Return the [X, Y] coordinate for the center point of the cell that contains the specified text.  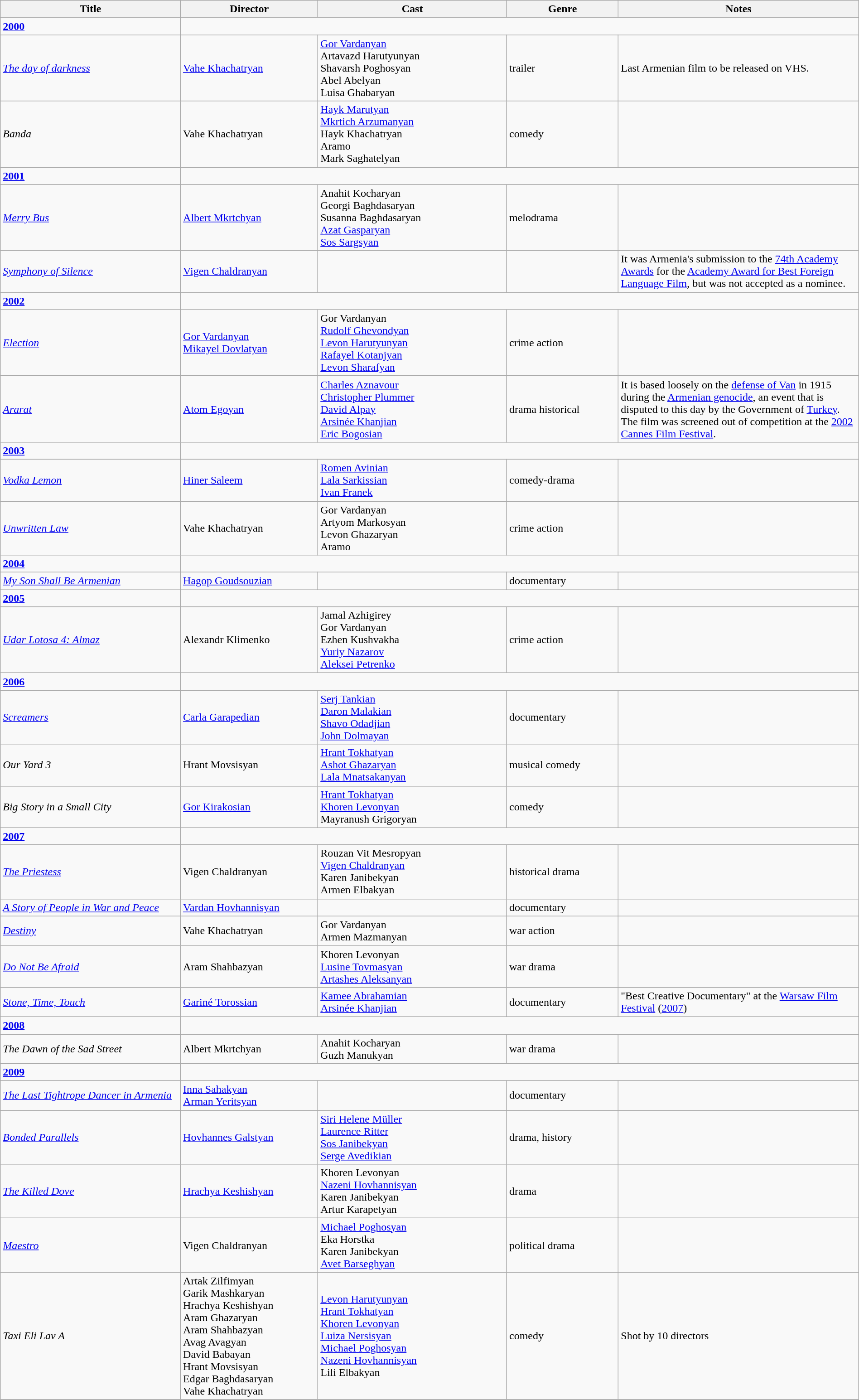
2006 [91, 682]
2007 [91, 836]
political drama [562, 1245]
Banda [91, 134]
comedy-drama [562, 480]
Hagop Goudsouzian [249, 581]
Gor VardanyanMikayel Dovlatyan [249, 343]
2000 [91, 26]
Big Story in a Small City [91, 807]
2003 [91, 451]
2001 [91, 176]
Inna SahakyanArman Yeritsyan [249, 1096]
Udar Lotosa 4: Almaz [91, 640]
Hayk MarutyanMkrtich ArzumanyanHayk KhachatryanAramoMark Saghatelyan [412, 134]
musical comedy [562, 765]
The Priestess [91, 872]
Unwritten Law [91, 528]
Hiner Saleem [249, 480]
Gor VardanyanRudolf GhevondyanLevon HarutyunyanRafayel KotanjyanLevon Sharafyan [412, 343]
My Son Shall Be Armenian [91, 581]
A Story of People in War and Peace [91, 907]
Gor Kirakosian [249, 807]
Shot by 10 directors [738, 1336]
trailer [562, 68]
Romen AvinianLala SarkissianIvan Franek [412, 480]
drama [562, 1191]
Siri Helene MüllerLaurence RitterSos JanibekyanSerge Avedikian [412, 1138]
Gor VardanyanArmen Mazmanyan [412, 931]
Destiny [91, 931]
Atom Egoyan [249, 409]
Gor VardanyanArtavazd HarutyunyanShavarsh PoghosyanAbel AbelyanLuisa Ghabaryan [412, 68]
drama historical [562, 409]
Notes [738, 9]
The Killed Dove [91, 1191]
Genre [562, 9]
drama, history [562, 1138]
Gariné Torossian [249, 1002]
Title [91, 9]
It was Armenia's submission to the 74th Academy Awards for the Academy Award for Best Foreign Language Film, but was not accepted as a nominee. [738, 271]
2004 [91, 564]
Ararat [91, 409]
Carla Garapedian [249, 717]
Serj TankianDaron MalakianShavo OdadjianJohn Dolmayan [412, 717]
Rouzan Vit MesropyanVigen ChaldranyanKaren JanibekyanArmen Elbakyan [412, 872]
"Best Creative Documentary" at the Warsaw Film Festival (2007) [738, 1002]
Anahit KocharyanGuzh Manukyan [412, 1049]
Cast [412, 9]
Hrachya Keshishyan [249, 1191]
Khoren LevonyanNazeni HovhannisyanKaren JanibekyanArtur Karapetyan [412, 1191]
2005 [91, 598]
war action [562, 931]
Gor VardanyanArtyom MarkosyanLevon GhazaryanAramo [412, 528]
Alexandr Klimenko [249, 640]
Hrant Movsisyan [249, 765]
Charles AznavourChristopher PlummerDavid AlpayArsinée KhanjianEric Bogosian [412, 409]
The Last Tightrope Dancer in Armenia [91, 1096]
Director [249, 9]
Hovhannes Galstyan [249, 1138]
Maestro [91, 1245]
Jamal AzhigireyGor VardanyanEzhen KushvakhaYuriy NazarovAleksei Petrenko [412, 640]
Merry Bus [91, 218]
The day of darkness [91, 68]
Bonded Parallels [91, 1138]
Do Not Be Afraid [91, 966]
Levon HarutyunyanHrant TokhatyanKhoren LevonyanLuiza NersisyanMichael PoghosyanNazeni HovhannisyanLili Elbakyan [412, 1336]
2008 [91, 1025]
Aram Shahbazyan [249, 966]
Hrant TokhatyanAshot GhazaryanLala Mnatsakanyan [412, 765]
Last Armenian film to be released on VHS. [738, 68]
Michael PoghosyanEka HorstkaKaren JanibekyanAvet Barseghyan [412, 1245]
melodrama [562, 218]
2009 [91, 1072]
Hrant TokhatyanKhoren LevonyanMayranush Grigoryan [412, 807]
Vodka Lemon [91, 480]
Anahit KocharyanGeorgi BaghdasaryanSusanna BaghdasaryanAzat GasparyanSos Sargsyan [412, 218]
Vardan Hovhannisyan [249, 907]
historical drama [562, 872]
Khoren LevonyanLusine TovmasyanArtashes Aleksanyan [412, 966]
2002 [91, 301]
Election [91, 343]
The Dawn of the Sad Street [91, 1049]
Screamers [91, 717]
Kamee AbrahamianArsinée Khanjian [412, 1002]
Stone, Time, Touch [91, 1002]
Symphony of Silence [91, 271]
Our Yard 3 [91, 765]
Taxi Eli Lav A [91, 1336]
